Search for the cell housing the specified text and yield its [x, y] center coordinate. 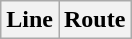
Line [30, 20]
Route [94, 20]
